Scan for the cell matching the given text and deliver its [X, Y] coordinate at center. 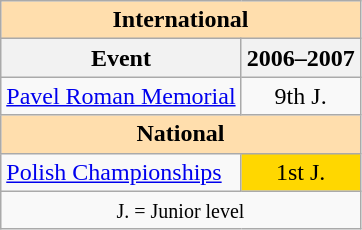
1st J. [300, 172]
Polish Championships [121, 172]
J. = Junior level [180, 210]
9th J. [300, 96]
Event [121, 58]
2006–2007 [300, 58]
National [180, 134]
Pavel Roman Memorial [121, 96]
International [180, 20]
